For the text-containing cell, return its midpoint in (X, Y) coordinate format. 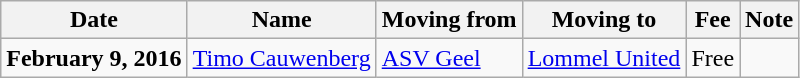
Free (713, 58)
Timo Cauwenberg (282, 58)
Moving from (449, 20)
Note (770, 20)
Name (282, 20)
Date (94, 20)
February 9, 2016 (94, 58)
ASV Geel (449, 58)
Moving to (604, 20)
Fee (713, 20)
Lommel United (604, 58)
